Scan for the cell matching the given text and deliver its (X, Y) coordinate at center. 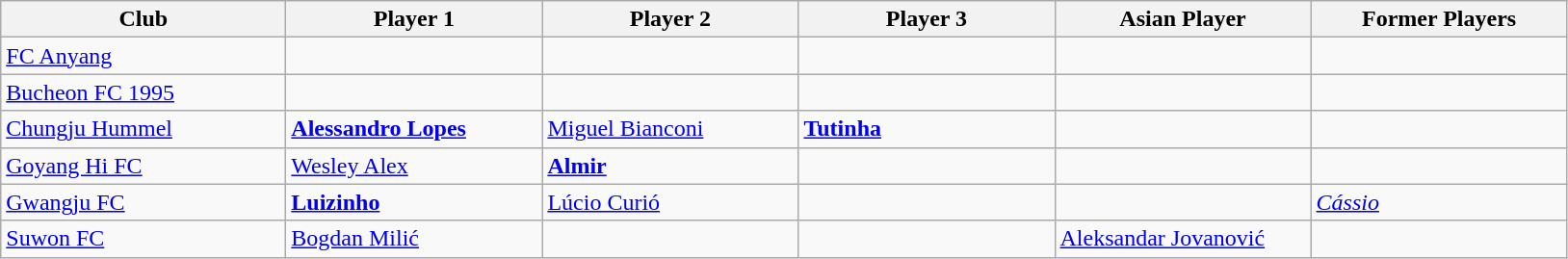
Former Players (1439, 19)
Gwangju FC (144, 202)
Tutinha (927, 129)
Alessandro Lopes (414, 129)
Asian Player (1183, 19)
Chungju Hummel (144, 129)
Player 3 (927, 19)
Bogdan Milić (414, 239)
Luizinho (414, 202)
Cássio (1439, 202)
Almir (670, 166)
Suwon FC (144, 239)
Player 2 (670, 19)
Lúcio Curió (670, 202)
Club (144, 19)
Goyang Hi FC (144, 166)
Bucheon FC 1995 (144, 92)
Player 1 (414, 19)
FC Anyang (144, 56)
Miguel Bianconi (670, 129)
Wesley Alex (414, 166)
Aleksandar Jovanović (1183, 239)
